Extract the (X, Y) coordinate from the center of the cell holding the provided text.  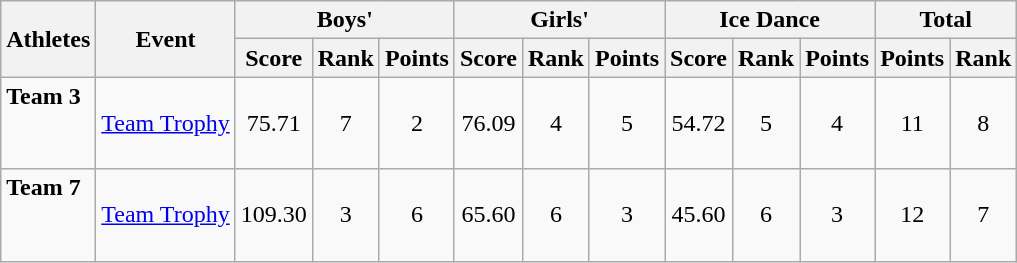
75.71 (274, 123)
2 (416, 123)
Ice Dance (770, 20)
Team 3 (48, 123)
11 (912, 123)
8 (984, 123)
76.09 (488, 123)
Boys' (344, 20)
Total (946, 20)
Girls' (559, 20)
65.60 (488, 215)
Event (166, 39)
54.72 (699, 123)
109.30 (274, 215)
Team 7 (48, 215)
Athletes (48, 39)
12 (912, 215)
45.60 (699, 215)
